Scan for the cell matching the given text and deliver its [x, y] coordinate at center. 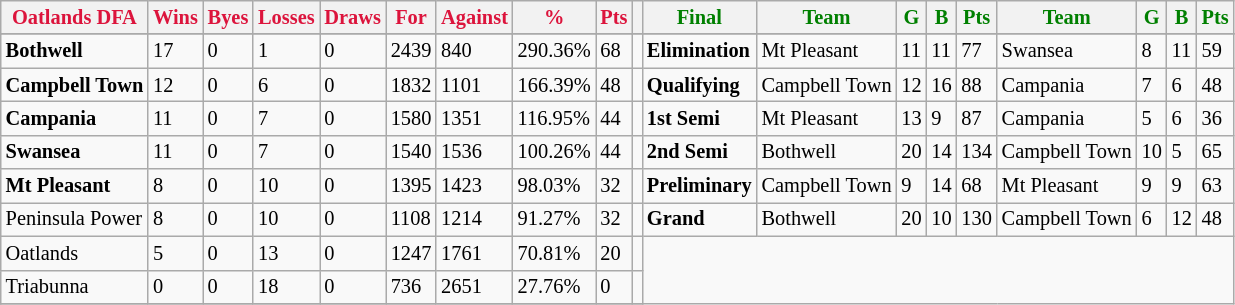
Peninsula Power [74, 219]
130 [977, 219]
77 [977, 51]
Qualifying [700, 85]
1761 [474, 253]
1536 [474, 152]
1247 [411, 253]
27.76% [554, 287]
88 [977, 85]
1580 [411, 118]
% [554, 17]
98.03% [554, 186]
166.39% [554, 85]
36 [1216, 118]
1101 [474, 85]
736 [411, 287]
65 [1216, 152]
1423 [474, 186]
2nd Semi [700, 152]
1st Semi [700, 118]
2439 [411, 51]
Draws [353, 17]
70.81% [554, 253]
59 [1216, 51]
Final [700, 17]
1 [286, 51]
Triabunna [74, 287]
116.95% [554, 118]
840 [474, 51]
16 [941, 85]
Oatlands [74, 253]
Oatlands DFA [74, 17]
For [411, 17]
Preliminary [700, 186]
1351 [474, 118]
1540 [411, 152]
Byes [228, 17]
18 [286, 287]
Against [474, 17]
100.26% [554, 152]
Elimination [700, 51]
1108 [411, 219]
290.36% [554, 51]
Grand [700, 219]
91.27% [554, 219]
63 [1216, 186]
2651 [474, 287]
1214 [474, 219]
1395 [411, 186]
Wins [176, 17]
1832 [411, 85]
17 [176, 51]
134 [977, 152]
87 [977, 118]
Losses [286, 17]
